Identify which cell holds the provided text, then report its [X, Y] central coordinate. 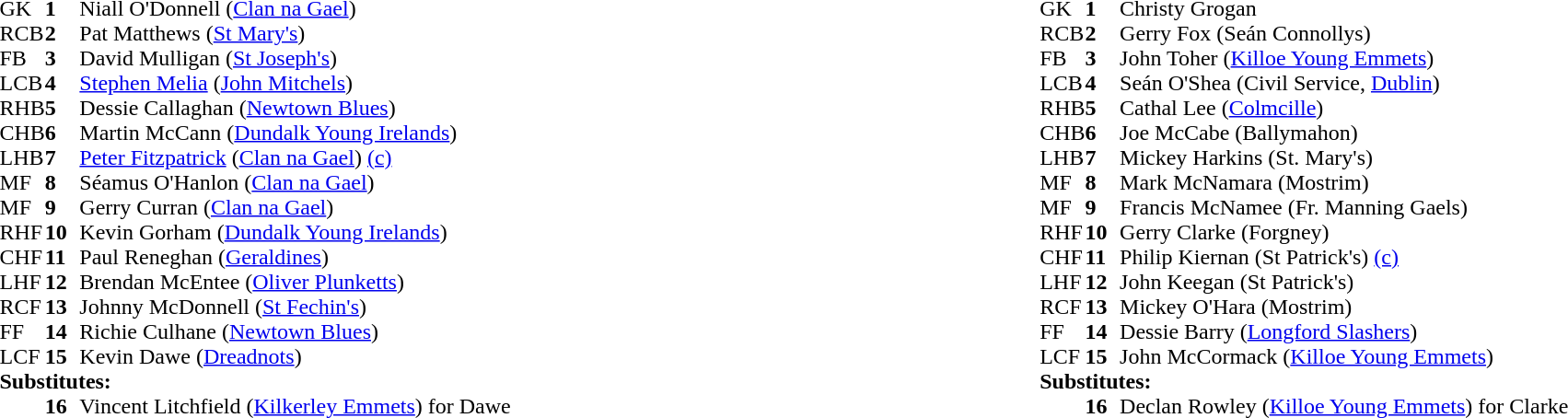
Gerry Clarke (Forgney) [1344, 232]
John Keegan (St Patrick's) [1344, 282]
Paul Reneghan (Geraldines) [295, 258]
Mickey Harkins (St. Mary's) [1344, 158]
Francis McNamee (Fr. Manning Gaels) [1344, 208]
Johnny McDonnell (St Fechin's) [295, 308]
Seán O'Shea (Civil Service, Dublin) [1344, 83]
Pat Matthews (St Mary's) [295, 33]
Gerry Curran (Clan na Gael) [295, 208]
Dessie Barry (Longford Slashers) [1344, 331]
Séamus O'Hanlon (Clan na Gael) [295, 182]
Richie Culhane (Newtown Blues) [295, 331]
Mickey O'Hara (Mostrim) [1344, 308]
Dessie Callaghan (Newtown Blues) [295, 109]
Peter Fitzpatrick (Clan na Gael) (c) [295, 158]
Joe McCabe (Ballymahon) [1344, 133]
John Toher (Killoe Young Emmets) [1344, 59]
Stephen Melia (John Mitchels) [295, 83]
Brendan McEntee (Oliver Plunketts) [295, 282]
David Mulligan (St Joseph's) [295, 59]
Cathal Lee (Colmcille) [1344, 109]
Kevin Gorham (Dundalk Young Irelands) [295, 232]
Mark McNamara (Mostrim) [1344, 182]
John McCormack (Killoe Young Emmets) [1344, 357]
Philip Kiernan (St Patrick's) (c) [1344, 258]
Kevin Dawe (Dreadnots) [295, 357]
Gerry Fox (Seán Connollys) [1344, 33]
Martin McCann (Dundalk Young Irelands) [295, 133]
